Extract the [X, Y] coordinate from the center of the cell holding the provided text.  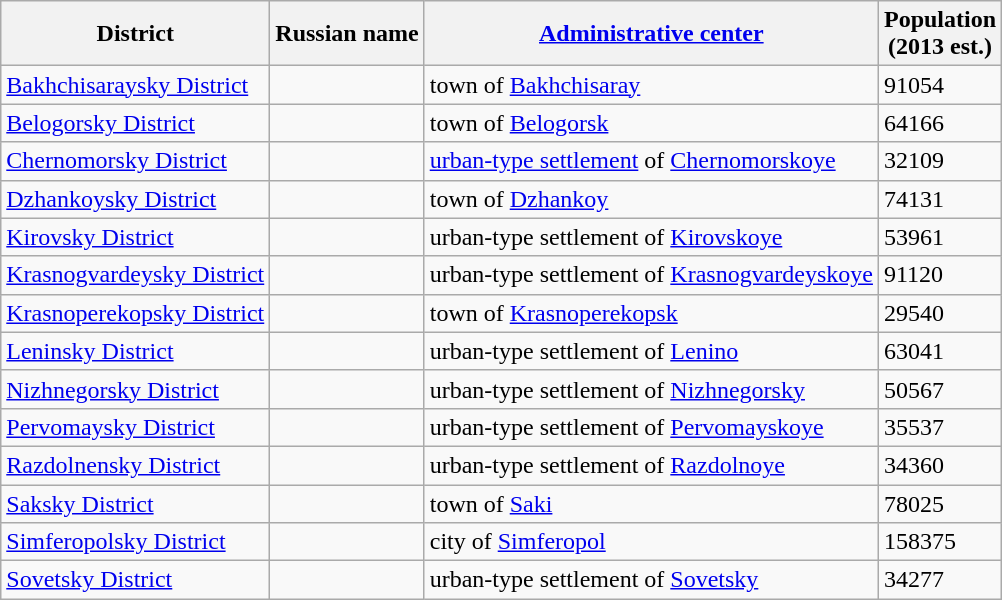
Chernomorsky District [136, 161]
Administrative center [651, 34]
urban-type settlement of Lenino [651, 351]
Dzhankoysky District [136, 199]
city of Simferopol [651, 542]
35537 [940, 427]
74131 [940, 199]
50567 [940, 389]
78025 [940, 503]
Pervomaysky District [136, 427]
Russian name [347, 34]
Sovetsky District [136, 580]
urban-type settlement of Kirovskoye [651, 237]
Krasnoperekopsky District [136, 313]
town of Dzhankoy [651, 199]
town of Saki [651, 503]
63041 [940, 351]
53961 [940, 237]
town of Krasnoperekopsk [651, 313]
91054 [940, 85]
urban-type settlement of Krasnogvardeyskoye [651, 275]
urban-type settlement of Nizhnegorsky [651, 389]
91120 [940, 275]
32109 [940, 161]
town of Belogorsk [651, 123]
town of Bakhchisaray [651, 85]
Belogorsky District [136, 123]
Nizhnegorsky District [136, 389]
Bakhchisaraysky District [136, 85]
Razdolnensky District [136, 465]
Saksky District [136, 503]
urban-type settlement of Razdolnoye [651, 465]
urban-type settlement of Sovetsky [651, 580]
64166 [940, 123]
Population(2013 est.) [940, 34]
District [136, 34]
29540 [940, 313]
158375 [940, 542]
Krasnogvardeysky District [136, 275]
34360 [940, 465]
Leninsky District [136, 351]
Simferopolsky District [136, 542]
urban-type settlement of Chernomorskoye [651, 161]
urban-type settlement of Pervomayskoye [651, 427]
Kirovsky District [136, 237]
34277 [940, 580]
